Return (X, Y) of the center of cell containing provided text 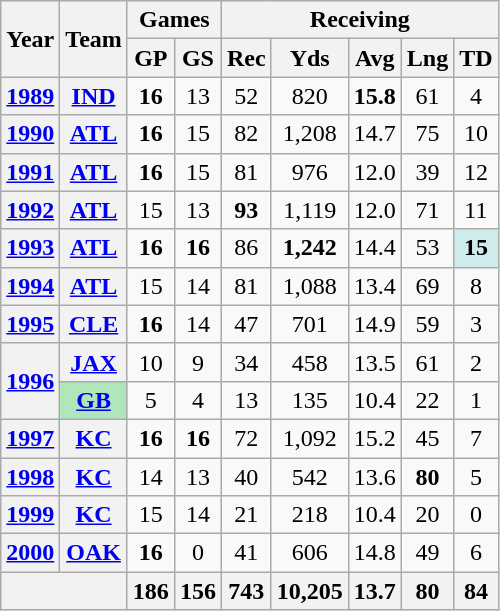
1 (476, 400)
13.6 (374, 477)
OAK (94, 553)
Receiving (360, 20)
8 (476, 286)
20 (427, 515)
Year (30, 39)
86 (246, 248)
34 (246, 362)
59 (427, 324)
1,088 (310, 286)
Games (174, 20)
82 (246, 134)
2000 (30, 553)
1990 (30, 134)
GP (150, 58)
458 (310, 362)
GS (198, 58)
1996 (30, 381)
10,205 (310, 591)
135 (310, 400)
1,092 (310, 438)
11 (476, 210)
Rec (246, 58)
75 (427, 134)
218 (310, 515)
1993 (30, 248)
14.4 (374, 248)
14.8 (374, 553)
47 (246, 324)
21 (246, 515)
IND (94, 96)
1998 (30, 477)
49 (427, 553)
Team (94, 39)
22 (427, 400)
1995 (30, 324)
39 (427, 172)
13.7 (374, 591)
84 (476, 591)
606 (310, 553)
14.7 (374, 134)
TD (476, 58)
1991 (30, 172)
12 (476, 172)
Lng (427, 58)
1,242 (310, 248)
40 (246, 477)
1,208 (310, 134)
JAX (94, 362)
976 (310, 172)
13.5 (374, 362)
156 (198, 591)
7 (476, 438)
15.2 (374, 438)
3 (476, 324)
1992 (30, 210)
9 (198, 362)
542 (310, 477)
820 (310, 96)
1994 (30, 286)
1,119 (310, 210)
743 (246, 591)
13.4 (374, 286)
6 (476, 553)
2 (476, 362)
701 (310, 324)
1999 (30, 515)
1989 (30, 96)
71 (427, 210)
GB (94, 400)
45 (427, 438)
1997 (30, 438)
53 (427, 248)
Avg (374, 58)
52 (246, 96)
Yds (310, 58)
41 (246, 553)
15.8 (374, 96)
93 (246, 210)
14.9 (374, 324)
CLE (94, 324)
69 (427, 286)
72 (246, 438)
186 (150, 591)
